Extract the (X, Y) coordinate from the center of the cell holding the provided text.  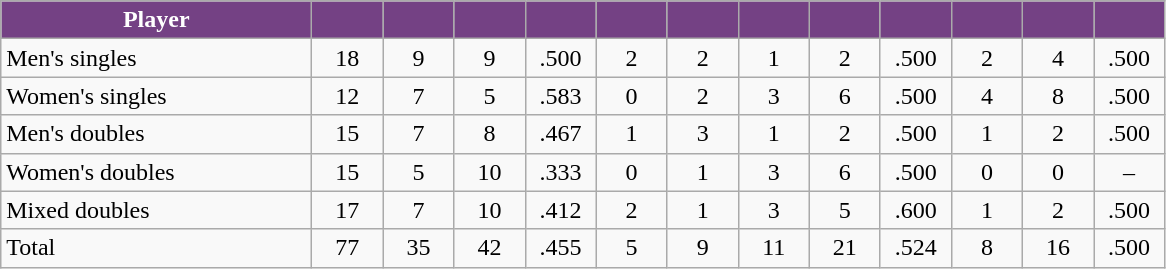
Men's singles (156, 58)
11 (774, 248)
42 (490, 248)
Women's singles (156, 96)
.467 (560, 134)
.333 (560, 172)
Mixed doubles (156, 210)
16 (1058, 248)
Total (156, 248)
35 (418, 248)
Men's doubles (156, 134)
– (1130, 172)
.600 (916, 210)
.524 (916, 248)
Player (156, 20)
.412 (560, 210)
18 (348, 58)
77 (348, 248)
12 (348, 96)
.455 (560, 248)
17 (348, 210)
Women's doubles (156, 172)
21 (844, 248)
.583 (560, 96)
